Provide the (X, Y) coordinate of the cell's center where the given text is located.  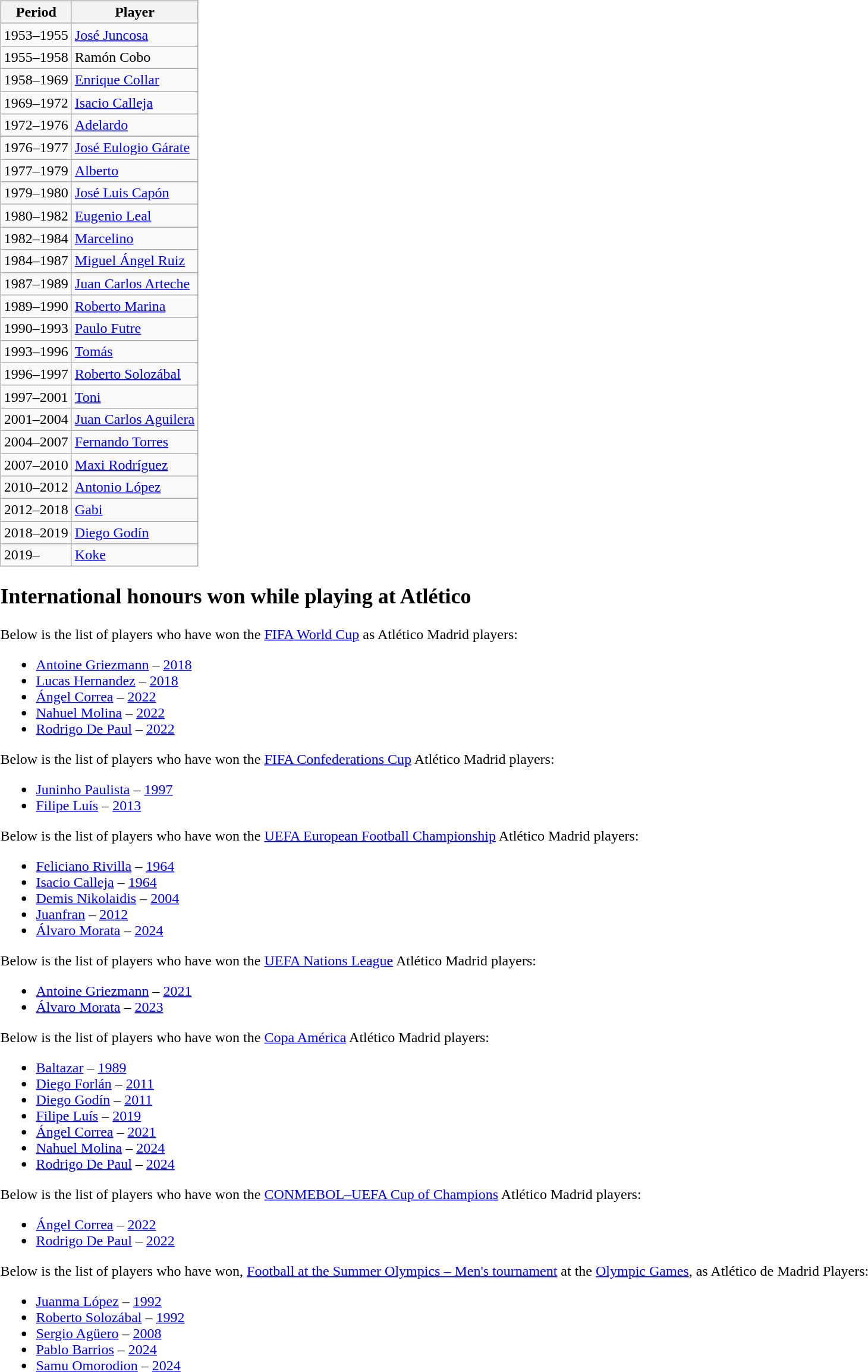
Ramón Cobo (134, 57)
José Juncosa (134, 34)
2010–2012 (36, 487)
Gabi (134, 510)
1958–1969 (36, 80)
Player (134, 12)
Toni (134, 397)
Koke (134, 555)
1997–2001 (36, 397)
Roberto Solozábal (134, 374)
2019– (36, 555)
Tomás (134, 351)
2007–2010 (36, 464)
1989–1990 (36, 306)
1984–1987 (36, 261)
2012–2018 (36, 510)
Paulo Futre (134, 329)
Roberto Marina (134, 306)
Alberto (134, 171)
Enrique Collar (134, 80)
Period (36, 12)
1982–1984 (36, 238)
Diego Godín (134, 533)
1976–1977 (36, 148)
1996–1997 (36, 374)
1993–1996 (36, 351)
Juan Carlos Arteche (134, 284)
2001–2004 (36, 419)
José Luis Capón (134, 193)
Marcelino (134, 238)
José Eulogio Gárate (134, 148)
1953–1955 (36, 34)
1977–1979 (36, 171)
Miguel Ángel Ruiz (134, 261)
1979–1980 (36, 193)
1980–1982 (36, 216)
2018–2019 (36, 533)
Antonio López (134, 487)
1990–1993 (36, 329)
1987–1989 (36, 284)
1969–1972 (36, 103)
1972–1976 (36, 125)
Adelardo (134, 125)
2004–2007 (36, 442)
Juan Carlos Aguilera (134, 419)
Isacio Calleja (134, 103)
Maxi Rodríguez (134, 464)
Eugenio Leal (134, 216)
Fernando Torres (134, 442)
1955–1958 (36, 57)
